Extract the [x, y] coordinate from the center of the cell holding the provided text.  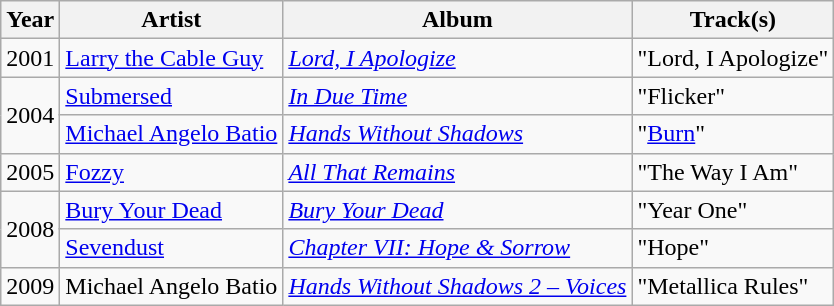
"Burn" [733, 134]
"Hope" [733, 248]
All That Remains [458, 172]
Lord, I Apologize [458, 58]
2005 [30, 172]
Year [30, 20]
2004 [30, 115]
Larry the Cable Guy [172, 58]
Fozzy [172, 172]
Album [458, 20]
"Lord, I Apologize" [733, 58]
"The Way I Am" [733, 172]
"Metallica Rules" [733, 286]
Track(s) [733, 20]
Submersed [172, 96]
2009 [30, 286]
"Flicker" [733, 96]
Hands Without Shadows 2 – Voices [458, 286]
Chapter VII: Hope & Sorrow [458, 248]
Sevendust [172, 248]
"Year One" [733, 210]
In Due Time [458, 96]
2008 [30, 229]
2001 [30, 58]
Hands Without Shadows [458, 134]
Artist [172, 20]
